Search for the cell housing the specified text and yield its [X, Y] center coordinate. 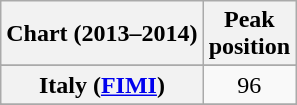
Chart (2013–2014) [102, 34]
Italy (FIMI) [102, 85]
Peakposition [249, 34]
96 [249, 85]
